For the text-containing cell, return its midpoint in (X, Y) coordinate format. 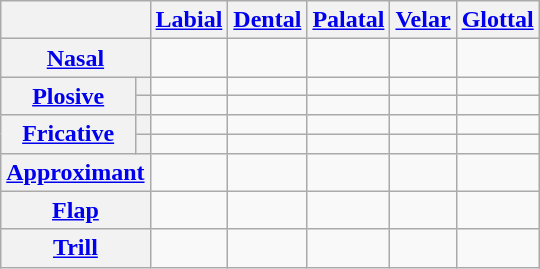
Trill (76, 248)
Glottal (498, 20)
Dental (268, 20)
Velar (423, 20)
Flap (76, 210)
Fricative (68, 134)
Plosive (68, 96)
Labial (189, 20)
Approximant (76, 172)
Nasal (76, 58)
Palatal (348, 20)
